Detect which cell encompasses the target text, then output its (x, y) center coordinate. 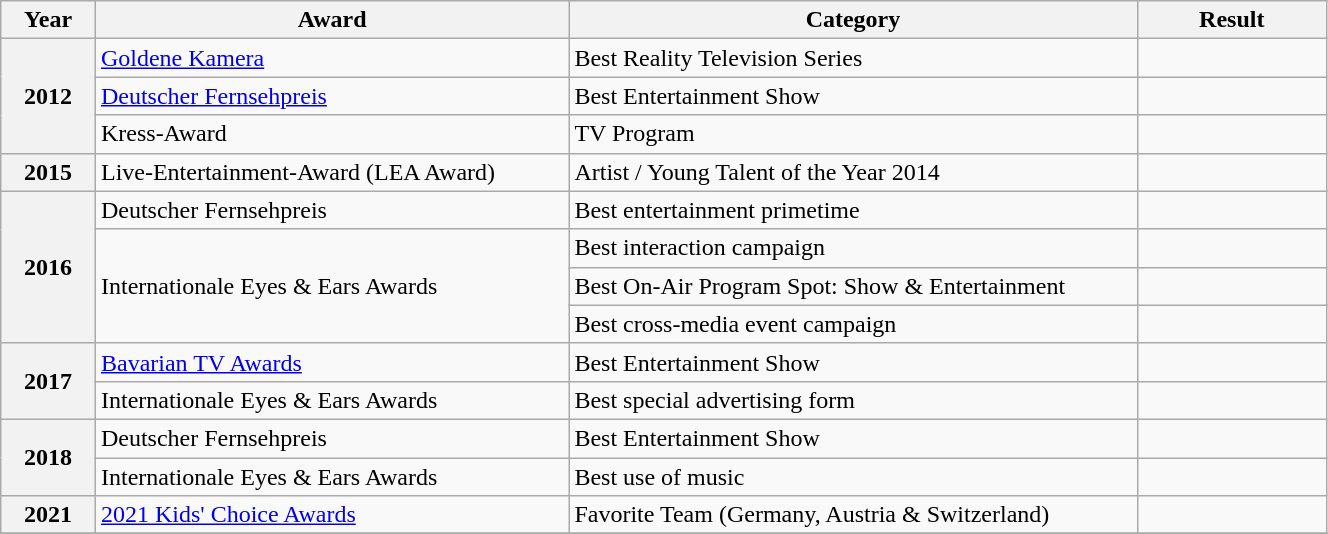
TV Program (853, 134)
Best cross-media event campaign (853, 324)
2012 (48, 96)
2018 (48, 457)
2021 (48, 515)
Goldene Kamera (332, 58)
2015 (48, 172)
Kress-Award (332, 134)
Live-Entertainment-Award (LEA Award) (332, 172)
Result (1232, 20)
Favorite Team (Germany, Austria & Switzerland) (853, 515)
2021 Kids' Choice Awards (332, 515)
Best entertainment primetime (853, 210)
2017 (48, 381)
Best On-Air Program Spot: Show & Entertainment (853, 286)
Best use of music (853, 477)
Best Reality Television Series (853, 58)
Award (332, 20)
Best special advertising form (853, 400)
Best interaction campaign (853, 248)
Artist / Young Talent of the Year 2014 (853, 172)
Bavarian TV Awards (332, 362)
2016 (48, 267)
Category (853, 20)
Year (48, 20)
